Find where the given text appears and provide that cell's center as (X, Y) coordinate. 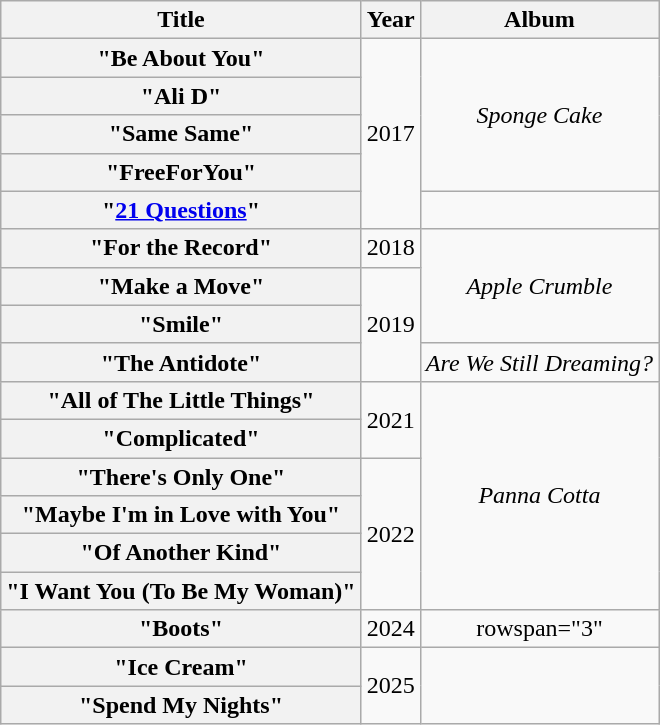
"Maybe I'm in Love with You" (181, 515)
"The Antidote" (181, 362)
Year (390, 20)
"21 Questions" (181, 210)
"Be About You" (181, 58)
Title (181, 20)
"All of The Little Things" (181, 400)
2017 (390, 134)
"I Want You (To Be My Woman)" (181, 591)
2025 (390, 686)
2018 (390, 248)
"Make a Move" (181, 286)
"Smile" (181, 324)
rowspan="3" (539, 629)
"Complicated" (181, 438)
"FreeForYou" (181, 172)
2022 (390, 534)
2024 (390, 629)
"For the Record" (181, 248)
"Of Another Kind" (181, 553)
"Boots" (181, 629)
Sponge Cake (539, 115)
Are We Still Dreaming? (539, 362)
"There's Only One" (181, 477)
"Ali D" (181, 96)
Apple Crumble (539, 286)
Panna Cotta (539, 495)
2021 (390, 419)
"Spend My Nights" (181, 705)
"Ice Cream" (181, 667)
2019 (390, 324)
Album (539, 20)
"Same Same" (181, 134)
